Output the [X, Y] coordinate of the center of the cell containing the given text.  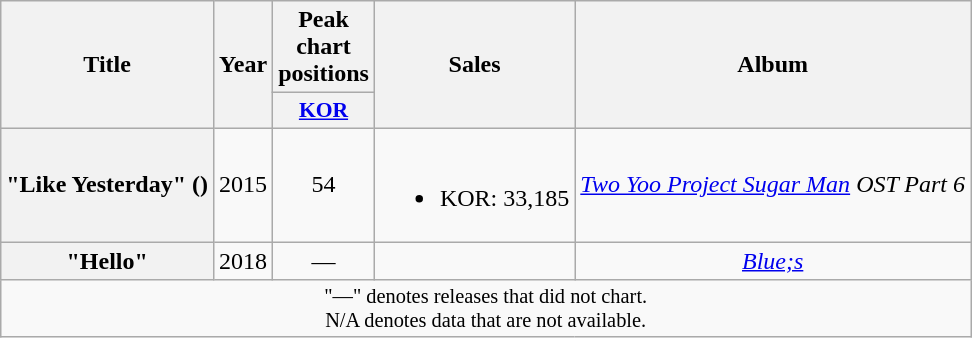
Peak chartpositions [324, 47]
Title [108, 65]
KOR [324, 111]
KOR: 33,185 [474, 184]
"—" denotes releases that did not chart.N/A denotes data that are not available. [486, 309]
2018 [244, 261]
Sales [474, 65]
"Hello" [108, 261]
Blue;s [773, 261]
Year [244, 65]
Two Yoo Project Sugar Man OST Part 6 [773, 184]
54 [324, 184]
2015 [244, 184]
Album [773, 65]
— [324, 261]
"Like Yesterday" () [108, 184]
